Return [x, y] of the center of cell containing provided text 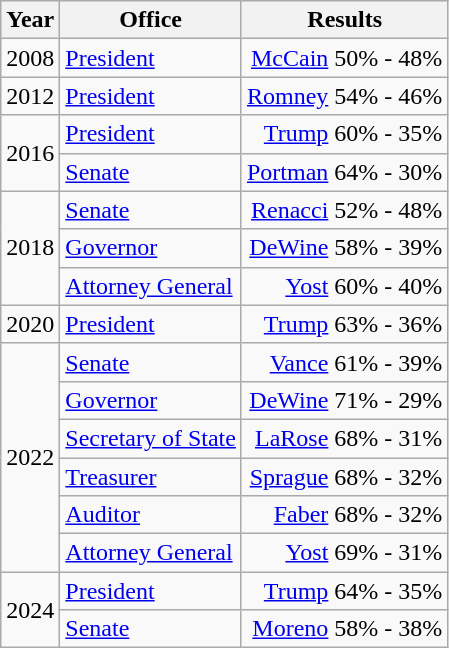
Secretary of State [151, 438]
2012 [30, 96]
Results [344, 20]
2024 [30, 610]
2022 [30, 457]
Faber 68% - 32% [344, 515]
Yost 60% - 40% [344, 286]
Moreno 58% - 38% [344, 629]
Vance 61% - 39% [344, 362]
Treasurer [151, 477]
LaRose 68% - 31% [344, 438]
DeWine 71% - 29% [344, 400]
2020 [30, 324]
Sprague 68% - 32% [344, 477]
Trump 64% - 35% [344, 591]
Portman 64% - 30% [344, 172]
Year [30, 20]
Auditor [151, 515]
Trump 63% - 36% [344, 324]
Yost 69% - 31% [344, 553]
2016 [30, 153]
DeWine 58% - 39% [344, 248]
Trump 60% - 35% [344, 134]
2008 [30, 58]
Romney 54% - 46% [344, 96]
2018 [30, 248]
McCain 50% - 48% [344, 58]
Renacci 52% - 48% [344, 210]
Office [151, 20]
